Locate the cell with the specified text and output its (x, y) center coordinate. 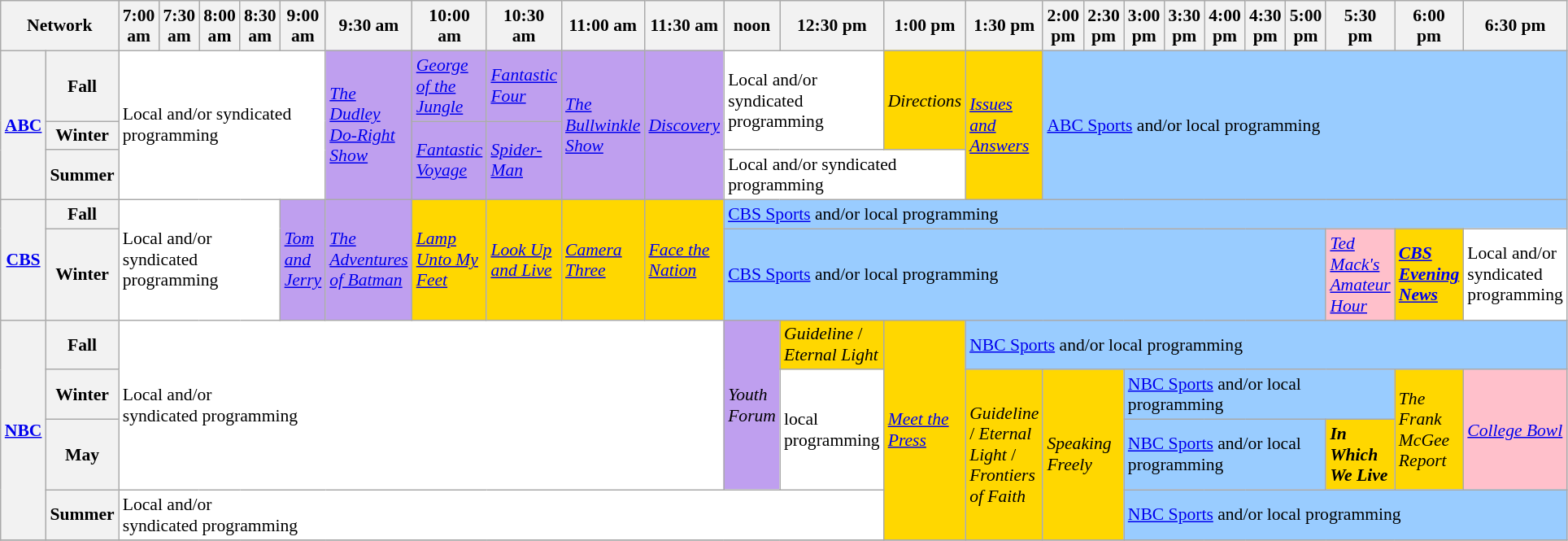
7:30 am (179, 26)
Speaking Freely (1083, 456)
11:00 am (603, 26)
The Adventures of Batman (368, 260)
Fantastic Four (524, 86)
Fantastic Voyage (450, 161)
8:00 am (220, 26)
3:30 pm (1184, 26)
CBS Evening News (1429, 274)
noon (751, 26)
Lamp Unto My Feet (450, 260)
NBC (24, 430)
CBS (24, 260)
The Bullwinkle Show (603, 125)
Directions (925, 100)
4:00 pm (1225, 26)
5:00 pm (1306, 26)
12:30 pm (832, 26)
10:30 am (524, 26)
4:30 pm (1265, 26)
Meet the Press (925, 430)
The Frank McGee Report (1429, 430)
College Bowl (1515, 430)
11:30 am (684, 26)
1:30 pm (1004, 26)
Look Up and Live (524, 260)
3:00 pm (1144, 26)
Tom and Jerry (303, 260)
The Dudley Do-Right Show (368, 125)
6:00 pm (1429, 26)
Face the Nation (684, 260)
Guideline / Eternal Light (832, 345)
Guideline / Eternal Light / Frontiers of Faith (1004, 456)
In Which We Live (1360, 456)
May (81, 456)
Issues and Answers (1004, 125)
Discovery (684, 125)
local programming (832, 430)
2:30 pm (1104, 26)
Spider-Man (524, 161)
9:30 am (368, 26)
2:00 pm (1063, 26)
George of the Jungle (450, 86)
ABC Sports and/or local programming (1304, 125)
9:00 am (303, 26)
6:30 pm (1515, 26)
ABC (24, 125)
8:30 am (260, 26)
Network (60, 26)
Ted Mack's Amateur Hour (1360, 274)
7:00 am (139, 26)
10:00 am (450, 26)
1:00 pm (925, 26)
Camera Three (603, 260)
5:30 pm (1360, 26)
Youth Forum (751, 405)
